Scan for the cell matching the given text and deliver its (X, Y) coordinate at center. 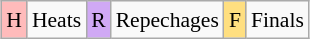
Heats (56, 20)
F (235, 20)
R (98, 20)
H (14, 20)
Repechages (168, 20)
Finals (278, 20)
